Locate the cell with the specified text and output its [x, y] center coordinate. 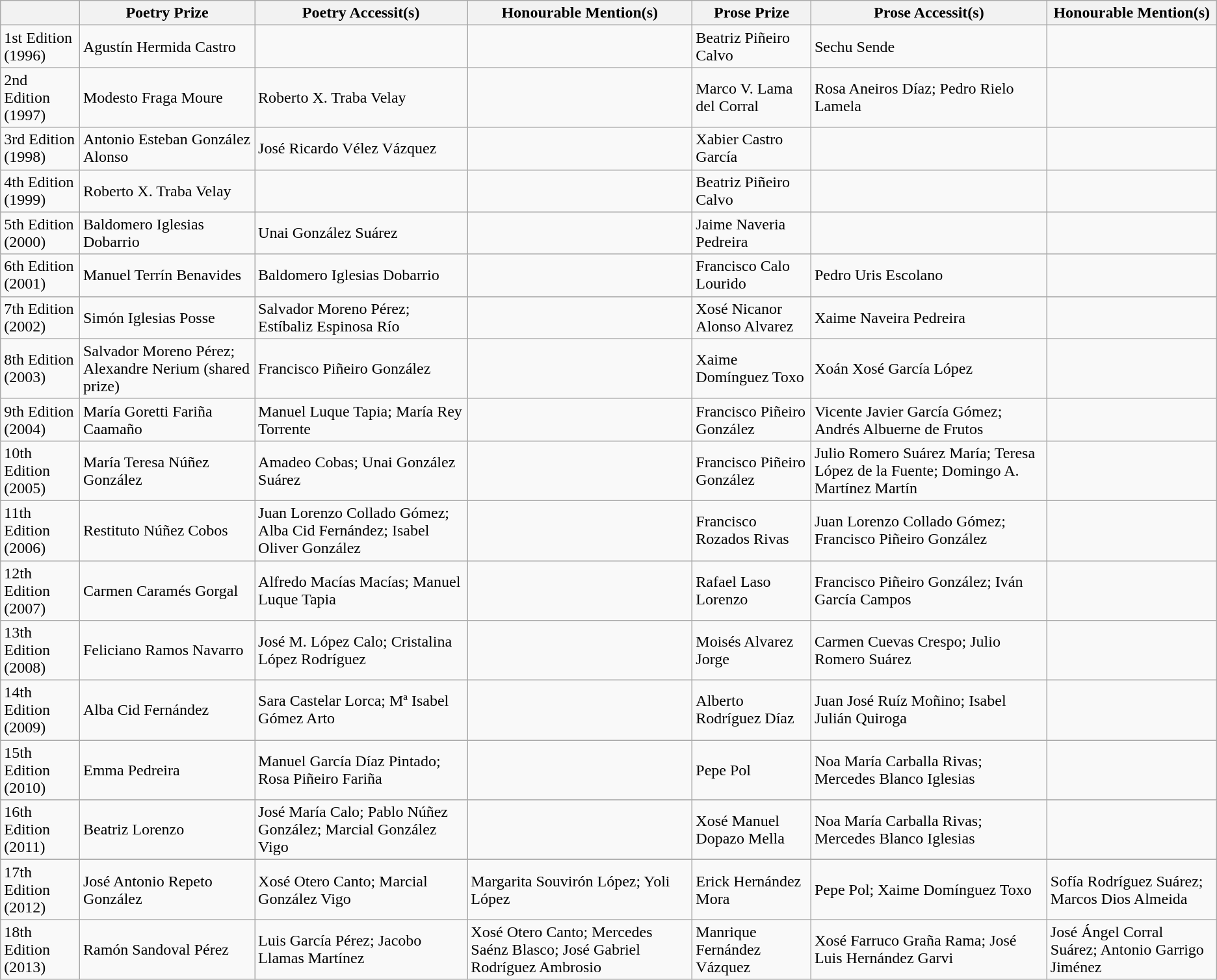
Alfredo Macías Macías; Manuel Luque Tapia [361, 590]
11th Edition (2006) [40, 530]
Manrique Fernández Vázquez [752, 949]
Modesto Fraga Moure [166, 97]
Sofía Rodríguez Suárez; Marcos Dios Almeida [1131, 890]
17th Edition (2012) [40, 890]
Xaime Naveira Pedreira [928, 317]
Marco V. Lama del Corral [752, 97]
14th Edition (2009) [40, 710]
13th Edition (2008) [40, 651]
Carmen Cuevas Crespo; Julio Romero Suárez [928, 651]
José Ángel Corral Suárez; Antonio Garrigo Jiménez [1131, 949]
Juan Lorenzo Collado Gómez; Francisco Piñeiro González [928, 530]
6th Edition (2001) [40, 276]
Erick Hernández Mora [752, 890]
10th Edition (2005) [40, 471]
Francisco Piñeiro González; Iván García Campos [928, 590]
María Teresa Núñez González [166, 471]
12th Edition (2007) [40, 590]
18th Edition (2013) [40, 949]
Xosé Otero Canto; Marcial González Vigo [361, 890]
Prose Prize [752, 13]
Agustín Hermida Castro [166, 47]
15th Edition (2010) [40, 770]
Salvador Moreno Pérez; Alexandre Nerium (shared prize) [166, 368]
José Ricardo Vélez Vázquez [361, 148]
José Antonio Repeto González [166, 890]
Emma Pedreira [166, 770]
Margarita Souvirón López; Yoli López [580, 890]
Amadeo Cobas; Unai González Suárez [361, 471]
Poetry Accessit(s) [361, 13]
Francisco Rozados Rivas [752, 530]
Beatriz Lorenzo [166, 830]
Alberto Rodríguez Díaz [752, 710]
Restituto Núñez Cobos [166, 530]
Carmen Caramés Gorgal [166, 590]
Alba Cid Fernández [166, 710]
16th Edition (2011) [40, 830]
Juan Lorenzo Collado Gómez; Alba Cid Fernández; Isabel Oliver González [361, 530]
Moisés Alvarez Jorge [752, 651]
Manuel Luque Tapia; María Rey Torrente [361, 420]
José M. López Calo; Cristalina López Rodríguez [361, 651]
Salvador Moreno Pérez; Estíbaliz Espinosa Río [361, 317]
Manuel García Díaz Pintado; Rosa Piñeiro Fariña [361, 770]
Xaime Domínguez Toxo [752, 368]
Xosé Nicanor Alonso Alvarez [752, 317]
Sechu Sende [928, 47]
Pepe Pol [752, 770]
Xosé Farruco Graña Rama; José Luis Hernández Garvi [928, 949]
Juan José Ruíz Moñino; Isabel Julián Quiroga [928, 710]
Pedro Uris Escolano [928, 276]
Sara Castelar Lorca; Mª Isabel Gómez Arto [361, 710]
2nd Edition (1997) [40, 97]
Unai González Suárez [361, 233]
José María Calo; Pablo Núñez González; Marcial González Vigo [361, 830]
Vicente Javier García Gómez; Andrés Albuerne de Frutos [928, 420]
Francisco Calo Lourido [752, 276]
8th Edition (2003) [40, 368]
Pepe Pol; Xaime Domínguez Toxo [928, 890]
5th Edition (2000) [40, 233]
Manuel Terrín Benavides [166, 276]
7th Edition (2002) [40, 317]
9th Edition (2004) [40, 420]
Xabier Castro García [752, 148]
Jaime Naveria Pedreira [752, 233]
Julio Romero Suárez María; Teresa López de la Fuente; Domingo A. Martínez Martín [928, 471]
Poetry Prize [166, 13]
Simón Iglesias Posse [166, 317]
3rd Edition (1998) [40, 148]
María Goretti Fariña Caamaño [166, 420]
Ramón Sandoval Pérez [166, 949]
Rafael Laso Lorenzo [752, 590]
1st Edition (1996) [40, 47]
Antonio Esteban González Alonso [166, 148]
Feliciano Ramos Navarro [166, 651]
Prose Accessit(s) [928, 13]
Xoán Xosé García López [928, 368]
Rosa Aneiros Díaz; Pedro Rielo Lamela [928, 97]
Xosé Manuel Dopazo Mella [752, 830]
4th Edition (1999) [40, 191]
Xosé Otero Canto; Mercedes Saénz Blasco; José Gabriel Rodríguez Ambrosio [580, 949]
Luis García Pérez; Jacobo Llamas Martínez [361, 949]
